Scan for the cell matching the given text and deliver its (X, Y) coordinate at center. 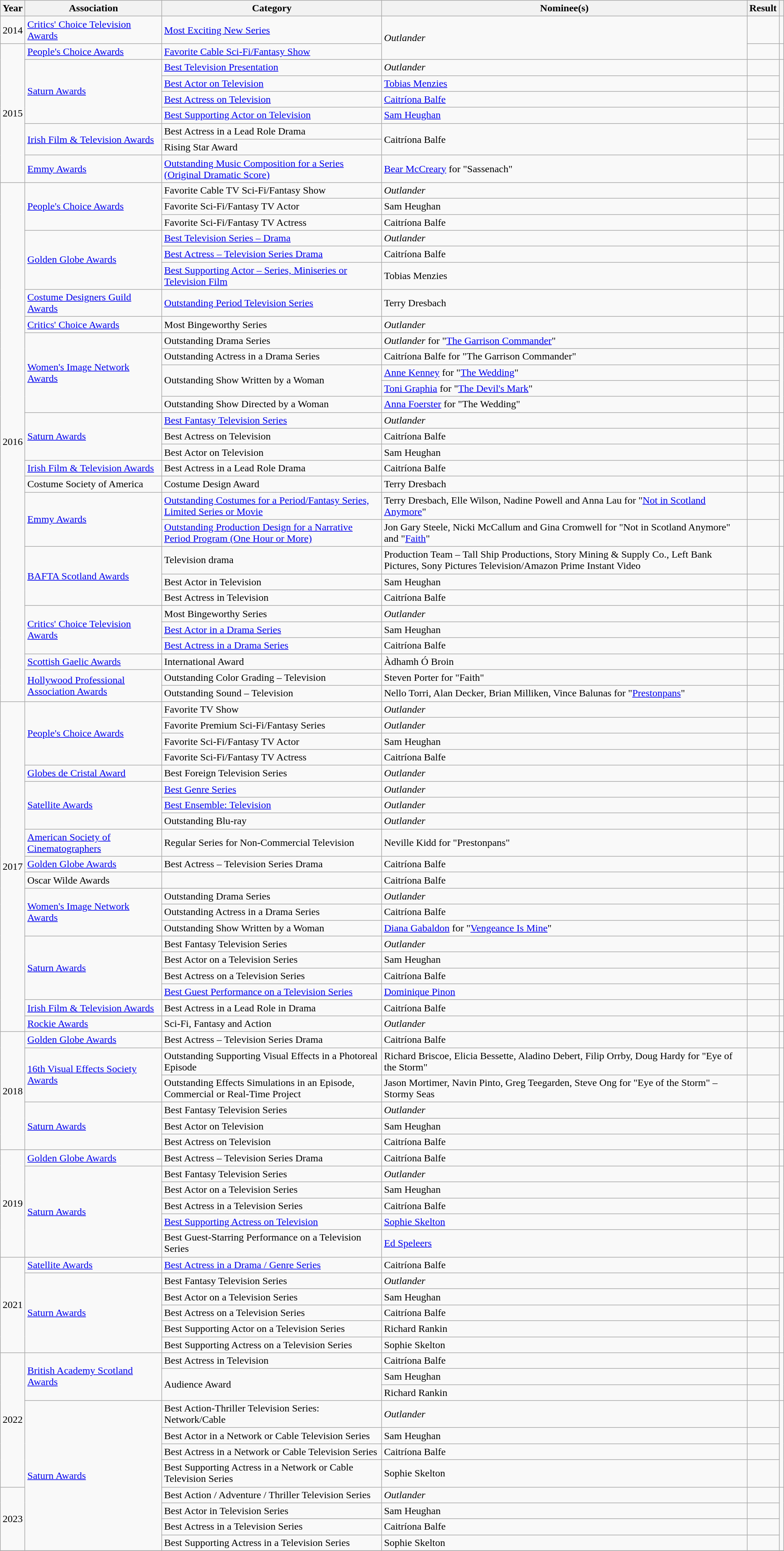
Terry Dresbach, Elle Wilson, Nadine Powell and Anna Lau for "Not in Scotland Anymore" (564, 505)
Outstanding Color Grading – Television (272, 677)
Favorite Cable TV Sci-Fi/Fantasy Show (272, 190)
Jason Mortimer, Navin Pinto, Greg Teegarden, Steve Ong for "Eye of the Storm" – Stormy Seas (564, 1088)
Outstanding Sound – Television (272, 693)
Best Action-Thriller Television Series: Network/Cable (272, 1414)
Best Actor in Television Series (272, 1511)
Best Supporting Actress in a Television Series (272, 1543)
2014 (13, 30)
Favorite Premium Sci-Fi/Fantasy Series (272, 725)
Best Supporting Actor – Series, Miniseries or Television Film (272, 276)
Best Supporting Actor on a Television Series (272, 1329)
Best Guest Performance on a Television Series (272, 992)
Nominee(s) (564, 8)
Outstanding Show Directed by a Woman (272, 404)
Best Actress in a Drama Series (272, 646)
Outstanding Effects Simulations in an Episode, Commercial or Real-Time Project (272, 1088)
Dominique Pinon (564, 992)
2022 (13, 1420)
Anna Foerster for "The Wedding" (564, 404)
Sci-Fi, Fantasy and Action (272, 1024)
2017 (13, 866)
2021 (13, 1305)
Production Team – Tall Ship Productions, Story Mining & Supply Co., Left Bank Pictures, Sony Pictures Television/Amazon Prime Instant Video (564, 561)
Best Supporting Actress in a Network or Cable Television Series (272, 1473)
BAFTA Scotland Awards (94, 576)
American Society of Cinematographers (94, 843)
Àdhamh Ó Broin (564, 662)
Audience Award (272, 1385)
Best Actress in a Lead Role in Drama (272, 1008)
Regular Series for Non-Commercial Television (272, 843)
Scottish Gaelic Awards (94, 662)
Nello Torri, Alan Decker, Brian Milliken, Vince Balunas for "Prestonpans" (564, 693)
Jon Gary Steele, Nicki McCallum and Gina Cromwell for "Not in Scotland Anymore" and "Faith" (564, 533)
Best Actress in a Network or Cable Television Series (272, 1452)
Toni Graphia for "The Devil's Mark" (564, 388)
Outstanding Music Composition for a Series (Original Dramatic Score) (272, 168)
Outstanding Blu-ray (272, 821)
Critics' Choice Awards (94, 325)
2018 (13, 1091)
Result (763, 8)
Best Actress in a Drama / Genre Series (272, 1265)
16th Visual Effects Society Awards (94, 1075)
Globes de Cristal Award (94, 773)
Best Actor in a Network or Cable Television Series (272, 1436)
Best Supporting Actress on Television (272, 1222)
Neville Kidd for "Prestonpans" (564, 843)
Association (94, 8)
Television drama (272, 561)
Richard Briscoe, Elicia Bessette, Aladino Debert, Filip Orrby, Doug Hardy for "Eye of the Storm" (564, 1061)
Hollywood Professional Association Awards (94, 685)
Costume Society of America (94, 484)
Costume Design Award (272, 484)
Best Television Presentation (272, 67)
Outstanding Costumes for a Period/Fantasy Series, Limited Series or Movie (272, 505)
British Academy Scotland Awards (94, 1377)
Diana Gabaldon for "Vengeance Is Mine" (564, 928)
International Award (272, 662)
Oscar Wilde Awards (94, 880)
Rockie Awards (94, 1024)
Best Television Series – Drama (272, 238)
Best Actor in Television (272, 582)
2015 (13, 113)
2023 (13, 1519)
Steven Porter for "Faith" (564, 677)
Best Ensemble: Television (272, 805)
Rising Star Award (272, 147)
Outstanding Period Television Series (272, 303)
Ed Speleers (564, 1243)
Caitríona Balfe for "The Garrison Commander" (564, 357)
2016 (13, 442)
Best Guest-Starring Performance on a Television Series (272, 1243)
Outlander for "The Garrison Commander" (564, 341)
Best Genre Series (272, 789)
Anne Kenney for "The Wedding" (564, 372)
Best Supporting Actress on a Television Series (272, 1344)
Year (13, 8)
Category (272, 8)
Favorite TV Show (272, 709)
Best Supporting Actor on Television (272, 115)
Favorite Cable Sci-Fi/Fantasy Show (272, 52)
Costume Designers Guild Awards (94, 303)
Bear McCreary for "Sassenach" (564, 168)
Outstanding Supporting Visual Effects in a Photoreal Episode (272, 1061)
Outstanding Production Design for a Narrative Period Program (One Hour or More) (272, 533)
Most Exciting New Series (272, 30)
Best Action / Adventure / Thriller Television Series (272, 1495)
Best Foreign Television Series (272, 773)
Best Actor in a Drama Series (272, 630)
2019 (13, 1203)
